Identify which cell holds the provided text, then report its [X, Y] central coordinate. 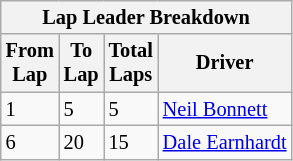
Lap Leader Breakdown [146, 17]
TotalLaps [131, 63]
15 [131, 142]
6 [30, 142]
ToLap [82, 63]
Dale Earnhardt [225, 142]
Driver [225, 63]
1 [30, 109]
FromLap [30, 63]
20 [82, 142]
Neil Bonnett [225, 109]
